From the cell containing the given text, extract its center point as [X, Y] coordinate. 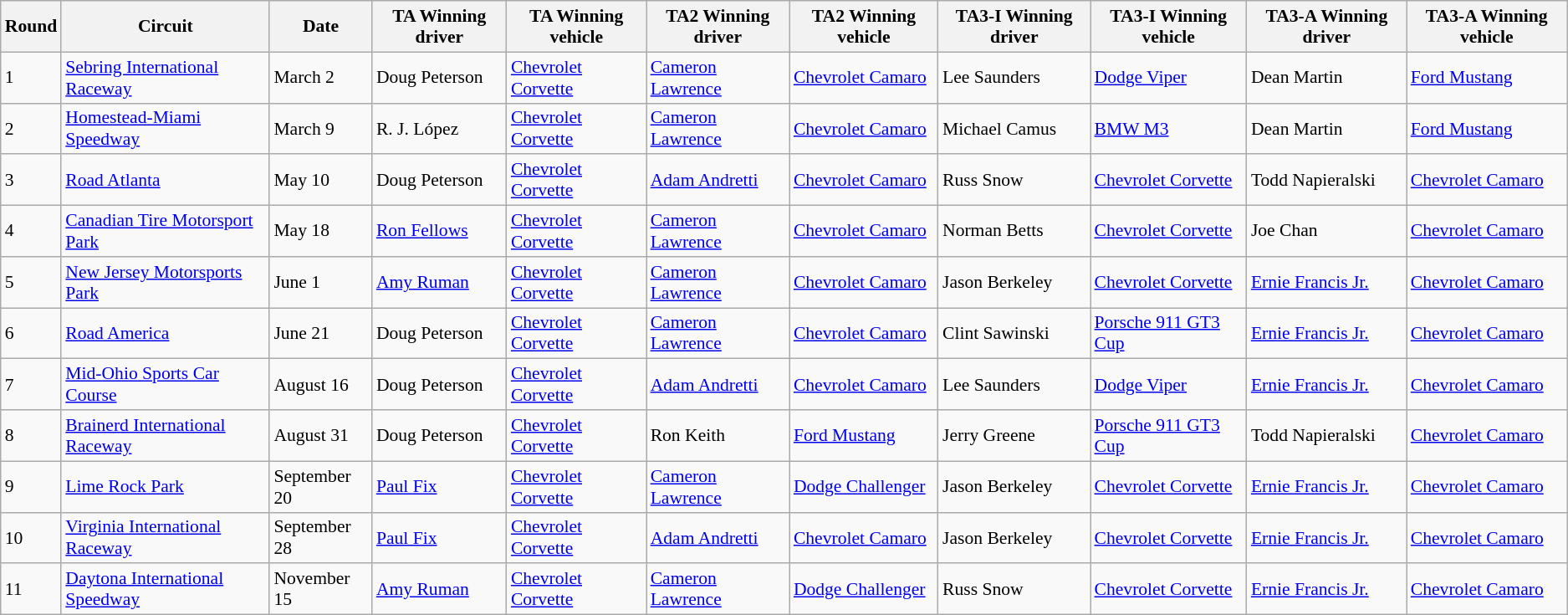
2 [32, 129]
Joe Chan [1326, 231]
Road America [166, 333]
March 9 [321, 129]
4 [32, 231]
5 [32, 283]
Date [321, 27]
6 [32, 333]
New Jersey Motorsports Park [166, 283]
May 10 [321, 181]
June 1 [321, 283]
TA3-A Winning vehicle [1487, 27]
Jerry Greene [1014, 435]
Road Atlanta [166, 181]
TA Winning driver [440, 27]
Ron Fellows [440, 231]
8 [32, 435]
3 [32, 181]
September 28 [321, 537]
Ron Keith [718, 435]
R. J. López [440, 129]
Sebring International Raceway [166, 77]
TA Winning vehicle [577, 27]
Circuit [166, 27]
May 18 [321, 231]
August 16 [321, 385]
Round [32, 27]
TA2 Winning driver [718, 27]
Brainerd International Raceway [166, 435]
August 31 [321, 435]
TA3-I Winning driver [1014, 27]
7 [32, 385]
TA3-I Winning vehicle [1169, 27]
Virginia International Raceway [166, 537]
March 2 [321, 77]
Norman Betts [1014, 231]
10 [32, 537]
TA2 Winning vehicle [864, 27]
Daytona International Speedway [166, 589]
September 20 [321, 487]
Homestead-Miami Speedway [166, 129]
Clint Sawinski [1014, 333]
Michael Camus [1014, 129]
TA3-A Winning driver [1326, 27]
Canadian Tire Motorsport Park [166, 231]
1 [32, 77]
BMW M3 [1169, 129]
November 15 [321, 589]
Mid-Ohio Sports Car Course [166, 385]
11 [32, 589]
Lime Rock Park [166, 487]
9 [32, 487]
June 21 [321, 333]
